Detect which cell encompasses the target text, then output its (x, y) center coordinate. 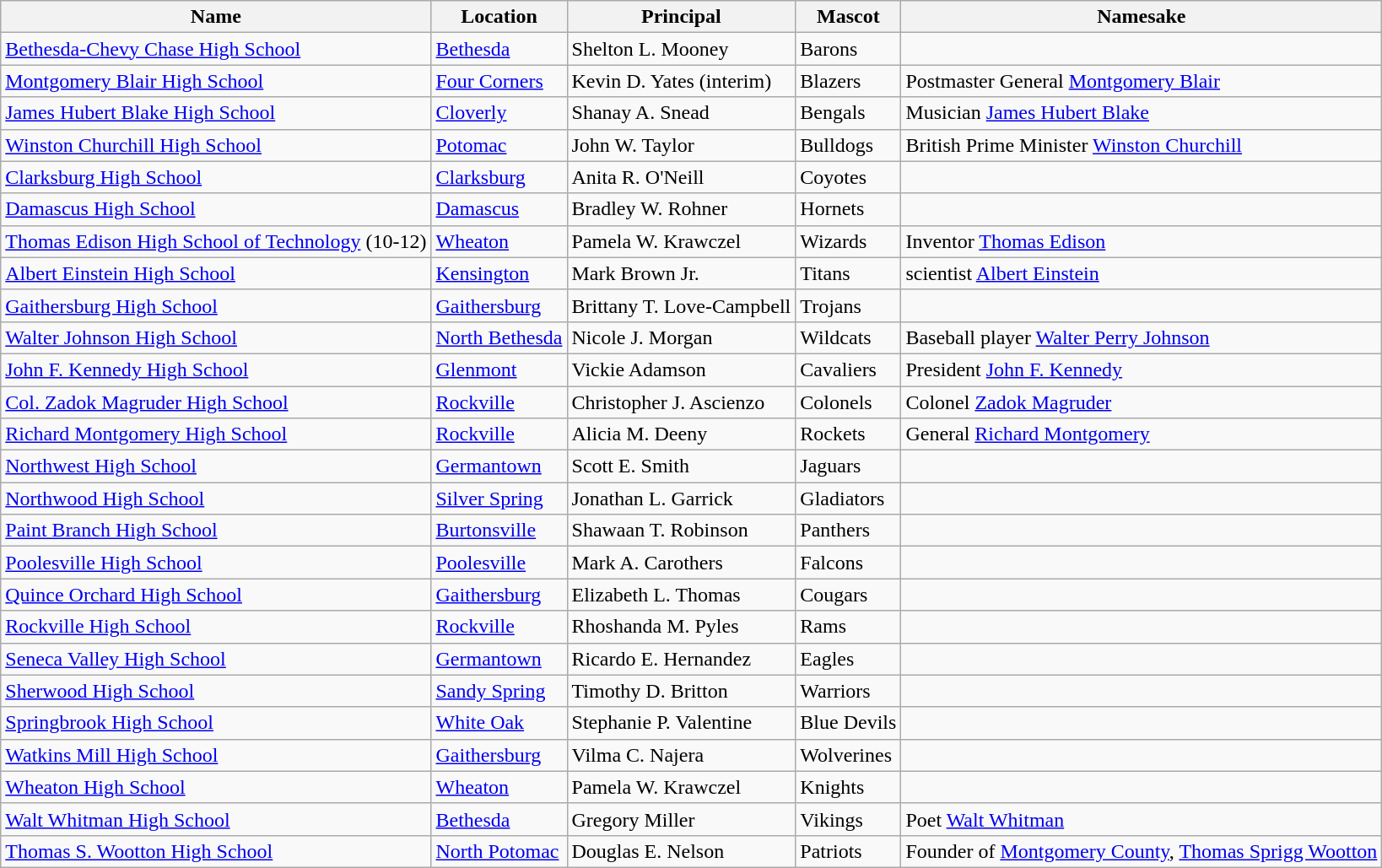
Cougars (849, 595)
Rockville High School (216, 627)
North Potomac (499, 851)
Shanay A. Snead (682, 113)
Thomas Edison High School of Technology (10-12) (216, 241)
Wildcats (849, 337)
Bengals (849, 113)
British Prime Minister Winston Churchill (1142, 145)
Walt Whitman High School (216, 819)
Knights (849, 787)
Walter Johnson High School (216, 337)
John F. Kennedy High School (216, 369)
White Oak (499, 723)
Richard Montgomery High School (216, 434)
Musician James Hubert Blake (1142, 113)
Vilma C. Najera (682, 755)
James Hubert Blake High School (216, 113)
Jonathan L. Garrick (682, 499)
Bulldogs (849, 145)
Colonels (849, 402)
President John F. Kennedy (1142, 369)
Glenmont (499, 369)
Mark Brown Jr. (682, 273)
Bethesda-Chevy Chase High School (216, 49)
Paint Branch High School (216, 531)
Location (499, 17)
Falcons (849, 563)
Blue Devils (849, 723)
Name (216, 17)
Wheaton High School (216, 787)
Clarksburg High School (216, 177)
Northwood High School (216, 499)
Seneca Valley High School (216, 659)
Hornets (849, 209)
Christopher J. Ascienzo (682, 402)
Ricardo E. Hernandez (682, 659)
Gladiators (849, 499)
Sherwood High School (216, 691)
Gaithersburg High School (216, 305)
Namesake (1142, 17)
Patriots (849, 851)
Titans (849, 273)
Inventor Thomas Edison (1142, 241)
Cloverly (499, 113)
Quince Orchard High School (216, 595)
Baseball player Walter Perry Johnson (1142, 337)
Founder of Montgomery County, Thomas Sprigg Wootton (1142, 851)
Clarksburg (499, 177)
Rhoshanda M. Pyles (682, 627)
Four Corners (499, 81)
Poet Walt Whitman (1142, 819)
Albert Einstein High School (216, 273)
Wolverines (849, 755)
Panthers (849, 531)
Barons (849, 49)
Damascus High School (216, 209)
Mark A. Carothers (682, 563)
Alicia M. Deeny (682, 434)
Timothy D. Britton (682, 691)
Burtonsville (499, 531)
Vikings (849, 819)
Poolesville High School (216, 563)
Warriors (849, 691)
Jaguars (849, 466)
Colonel Zadok Magruder (1142, 402)
Rockets (849, 434)
Gregory Miller (682, 819)
Shawaan T. Robinson (682, 531)
Stephanie P. Valentine (682, 723)
Sandy Spring (499, 691)
Postmaster General Montgomery Blair (1142, 81)
Northwest High School (216, 466)
Brittany T. Love-Campbell (682, 305)
General Richard Montgomery (1142, 434)
Principal (682, 17)
Anita R. O'Neill (682, 177)
Springbrook High School (216, 723)
Damascus (499, 209)
Watkins Mill High School (216, 755)
Thomas S. Wootton High School (216, 851)
Trojans (849, 305)
Rams (849, 627)
Blazers (849, 81)
North Bethesda (499, 337)
Montgomery Blair High School (216, 81)
John W. Taylor (682, 145)
Bradley W. Rohner (682, 209)
Winston Churchill High School (216, 145)
Col. Zadok Magruder High School (216, 402)
Silver Spring (499, 499)
Shelton L. Mooney (682, 49)
Poolesville (499, 563)
Elizabeth L. Thomas (682, 595)
Wizards (849, 241)
Scott E. Smith (682, 466)
Kevin D. Yates (interim) (682, 81)
Cavaliers (849, 369)
Nicole J. Morgan (682, 337)
Potomac (499, 145)
Kensington (499, 273)
Eagles (849, 659)
Mascot (849, 17)
Douglas E. Nelson (682, 851)
Coyotes (849, 177)
Vickie Adamson (682, 369)
scientist Albert Einstein (1142, 273)
